Output the (x, y) coordinate of the center of the cell containing the given text.  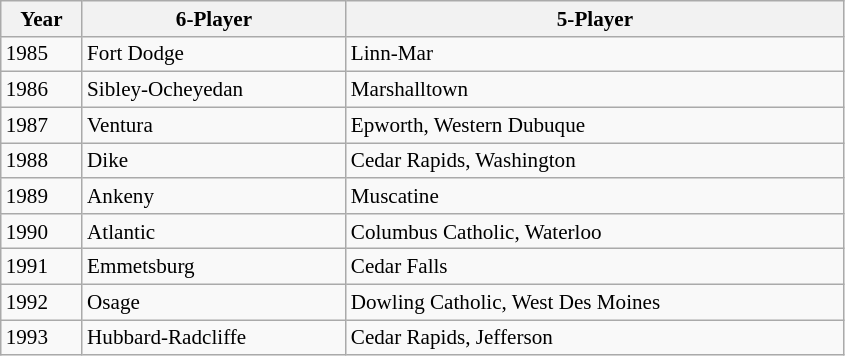
Linn-Mar (595, 54)
Marshalltown (595, 90)
Cedar Rapids, Washington (595, 160)
Muscatine (595, 196)
Osage (214, 302)
1986 (42, 90)
Emmetsburg (214, 266)
Cedar Rapids, Jefferson (595, 338)
1992 (42, 302)
Cedar Falls (595, 266)
1988 (42, 160)
Atlantic (214, 230)
1991 (42, 266)
Ankeny (214, 196)
Hubbard-Radcliffe (214, 338)
Dike (214, 160)
1989 (42, 196)
1993 (42, 338)
6-Player (214, 18)
5-Player (595, 18)
1985 (42, 54)
Ventura (214, 124)
Sibley-Ocheyedan (214, 90)
Epworth, Western Dubuque (595, 124)
1990 (42, 230)
Columbus Catholic, Waterloo (595, 230)
Fort Dodge (214, 54)
Dowling Catholic, West Des Moines (595, 302)
Year (42, 18)
1987 (42, 124)
